Pinpoint the cell where the given text exists, returning its (X, Y) midpoint coordinate. 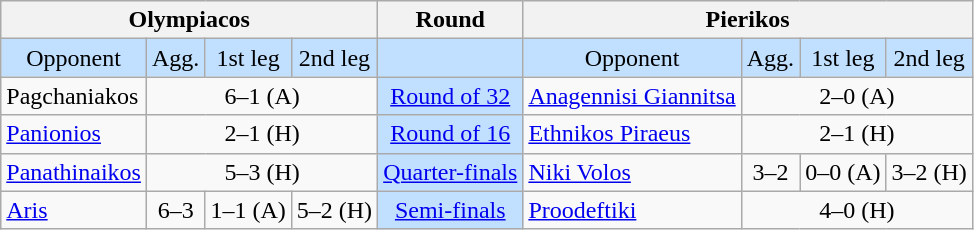
Pierikos (748, 20)
Aris (74, 210)
Panionios (74, 134)
5–2 (H) (334, 210)
2–0 (A) (856, 96)
Niki Volos (632, 172)
Round of 32 (450, 96)
Semi-finals (450, 210)
6–1 (A) (262, 96)
Olympiacos (190, 20)
5–3 (H) (262, 172)
Round (450, 20)
Ethnikos Piraeus (632, 134)
Round of 16 (450, 134)
4–0 (H) (856, 210)
3–2 (770, 172)
Panathinaikos (74, 172)
Anagennisi Giannitsa (632, 96)
1–1 (A) (248, 210)
Proodeftiki (632, 210)
Quarter-finals (450, 172)
0–0 (A) (843, 172)
Pagchaniakos (74, 96)
6–3 (175, 210)
3–2 (H) (929, 172)
